Capture the cell that displays the provided text and extract its [X, Y] central coordinate. 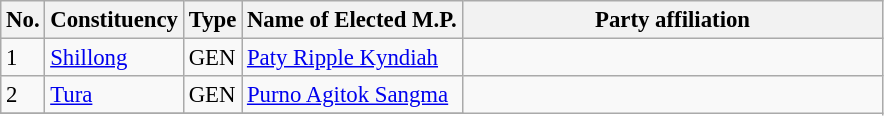
Constituency [114, 20]
Purno Agitok Sangma [352, 95]
Paty Ripple Kyndiah [352, 58]
1 [23, 58]
No. [23, 20]
Type [212, 20]
2 [23, 95]
Party affiliation [672, 20]
Shillong [114, 58]
Name of Elected M.P. [352, 20]
Tura [114, 95]
